Detect which cell encompasses the target text, then output its (x, y) center coordinate. 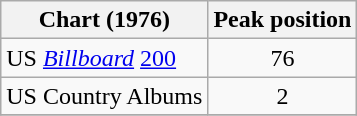
US Billboard 200 (104, 58)
2 (282, 96)
US Country Albums (104, 96)
Chart (1976) (104, 20)
Peak position (282, 20)
76 (282, 58)
